Return (x, y) of the center of cell containing provided text 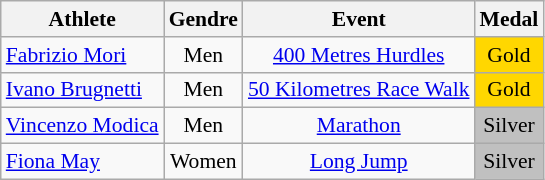
50 Kilometres Race Walk (359, 90)
Long Jump (359, 162)
Marathon (359, 126)
Fiona May (82, 162)
Vincenzo Modica (82, 126)
Medal (510, 19)
400 Metres Hurdles (359, 55)
Gendre (204, 19)
Athlete (82, 19)
Women (204, 162)
Ivano Brugnetti (82, 90)
Event (359, 19)
Fabrizio Mori (82, 55)
